Identify which cell holds the provided text, then report its [X, Y] central coordinate. 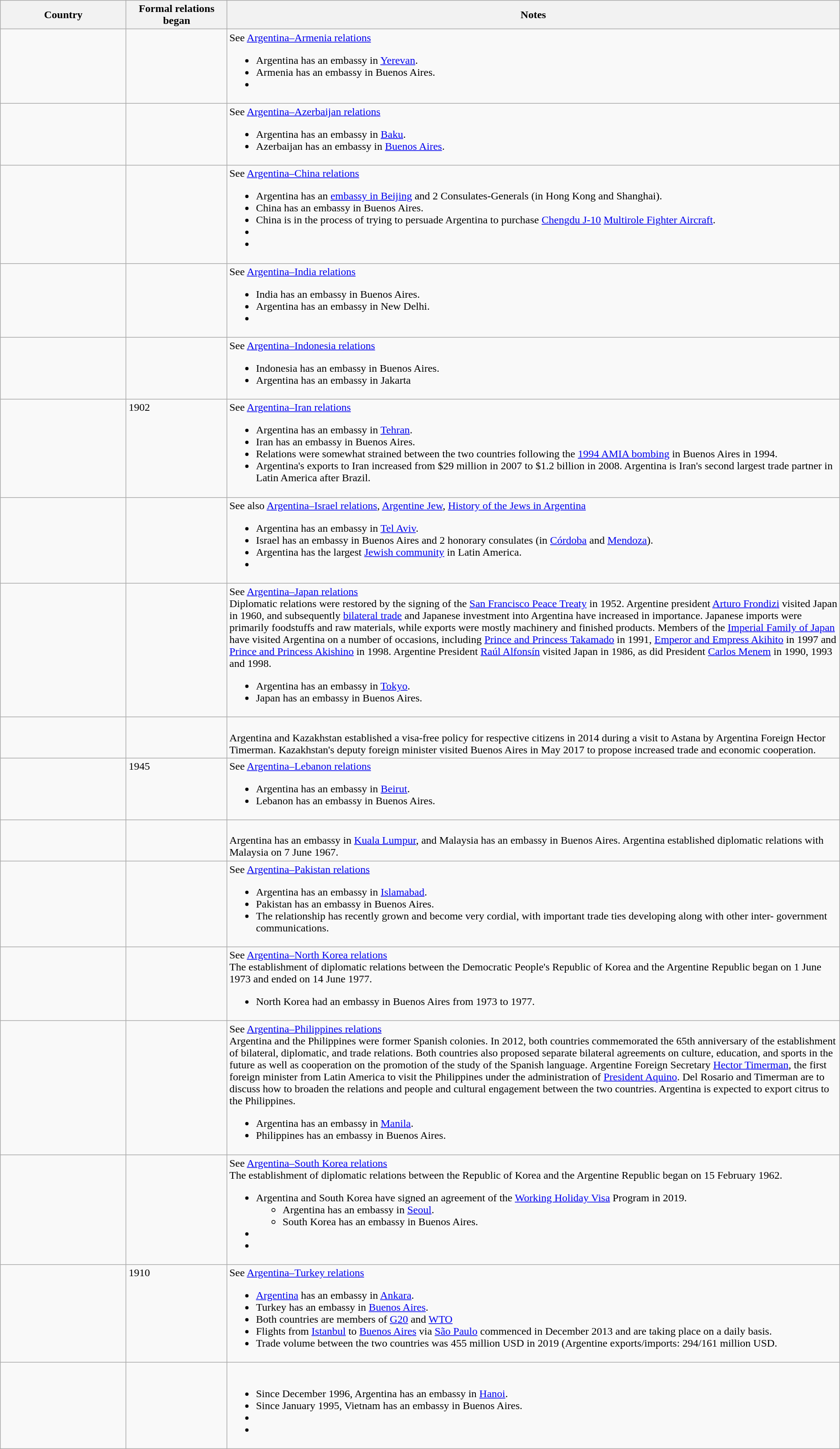
1945 [176, 789]
Country [63, 15]
Since December 1996, Argentina has an embassy in Hanoi.Since January 1995, Vietnam has an embassy in Buenos Aires. [533, 1406]
1902 [176, 448]
Notes [533, 15]
1910 [176, 1313]
See Argentina–Lebanon relationsArgentina has an embassy in Beirut.Lebanon has an embassy in Buenos Aires. [533, 789]
See Argentina–Indonesia relationsIndonesia has an embassy in Buenos Aires.Argentina has an embassy in Jakarta [533, 368]
See Argentina–India relationsIndia has an embassy in Buenos Aires.Argentina has an embassy in New Delhi. [533, 300]
See Argentina–Azerbaijan relationsArgentina has an embassy in Baku.Azerbaijan has an embassy in Buenos Aires. [533, 134]
See Argentina–Armenia relationsArgentina has an embassy in Yerevan.Armenia has an embassy in Buenos Aires. [533, 66]
Formal relations began [176, 15]
